Return the (x, y) coordinate for the center point of the cell that contains the specified text.  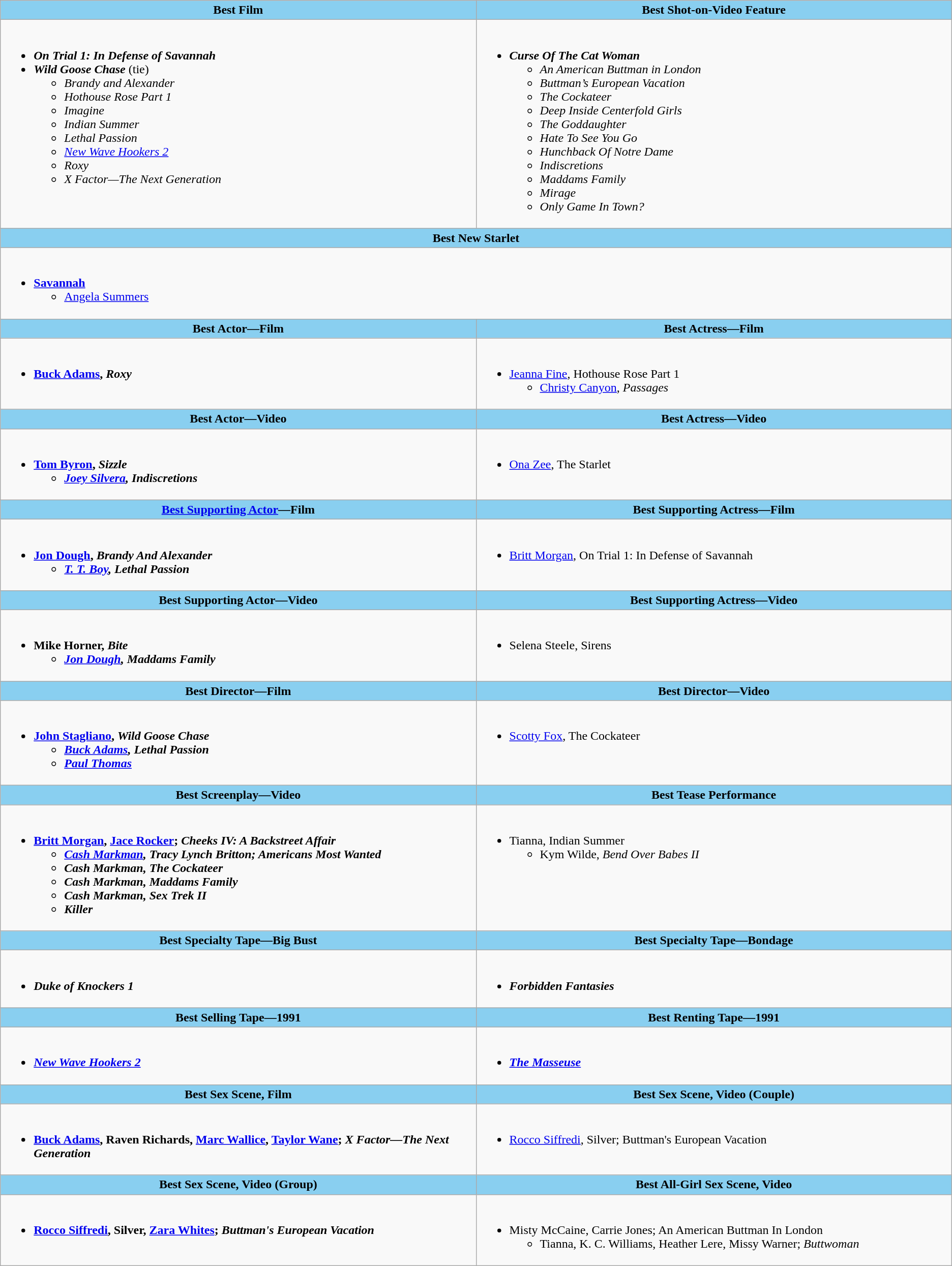
Scotty Fox, The Cockateer (714, 743)
Mike Horner, BiteJon Dough, Maddams Family (238, 645)
Best Screenplay—Video (238, 795)
Best Actor—Video (238, 419)
John Stagliano, Wild Goose ChaseBuck Adams, Lethal PassionPaul Thomas (238, 743)
Misty McCaine, Carrie Jones; An American Buttman In LondonTianna, K. C. Williams, Heather Lere, Missy Warner; Buttwoman (714, 1230)
Rocco Siffredi, Silver; Buttman's European Vacation (714, 1139)
Best Sex Scene, Film (238, 1094)
Best New Starlet (476, 238)
Best Specialty Tape—Bondage (714, 941)
Best Actress—Film (714, 328)
Buck Adams, Roxy (238, 374)
Best Sex Scene, Video (Couple) (714, 1094)
Best Specialty Tape—Big Bust (238, 941)
Tom Byron, SizzleJoey Silvera, Indiscretions (238, 464)
Best Supporting Actress—Video (714, 600)
Best Film (238, 10)
Best Actor—Film (238, 328)
Ona Zee, The Starlet (714, 464)
Best All-Girl Sex Scene, Video (714, 1185)
Jon Dough, Brandy And AlexanderT. T. Boy, Lethal Passion (238, 555)
Selena Steele, Sirens (714, 645)
Best Selling Tape—1991 (238, 1017)
The Masseuse (714, 1056)
Best Supporting Actor—Film (238, 509)
Best Renting Tape—1991 (714, 1017)
Buck Adams, Raven Richards, Marc Wallice, Taylor Wane; X Factor—The Next Generation (238, 1139)
Tianna, Indian SummerKym Wilde, Bend Over Babes II (714, 868)
Rocco Siffredi, Silver, Zara Whites; Buttman's European Vacation (238, 1230)
Best Director—Film (238, 691)
New Wave Hookers 2 (238, 1056)
SavannahAngela Summers (476, 283)
Best Supporting Actress—Film (714, 509)
Best Sex Scene, Video (Group) (238, 1185)
Best Director—Video (714, 691)
Duke of Knockers 1 (238, 979)
Forbidden Fantasies (714, 979)
Britt Morgan, On Trial 1: In Defense of Savannah (714, 555)
Best Tease Performance (714, 795)
Best Shot-on-Video Feature (714, 10)
Jeanna Fine, Hothouse Rose Part 1Christy Canyon, Passages (714, 374)
Best Actress—Video (714, 419)
Best Supporting Actor—Video (238, 600)
